Locate the cell with the specified text and output its (X, Y) center coordinate. 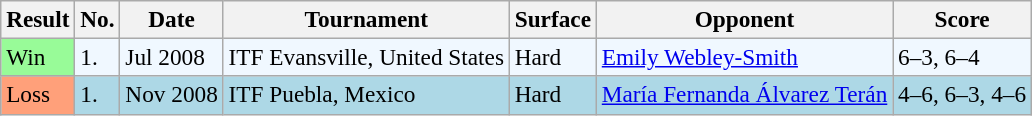
No. (98, 19)
ITF Evansville, United States (366, 57)
6–3, 6–4 (962, 57)
Tournament (366, 19)
María Fernanda Álvarez Terán (744, 95)
Loss (38, 95)
4–6, 6–3, 4–6 (962, 95)
Result (38, 19)
Emily Webley-Smith (744, 57)
Score (962, 19)
ITF Puebla, Mexico (366, 95)
Jul 2008 (172, 57)
Opponent (744, 19)
Nov 2008 (172, 95)
Date (172, 19)
Win (38, 57)
Surface (552, 19)
